Locate the cell with the specified text and output its [x, y] center coordinate. 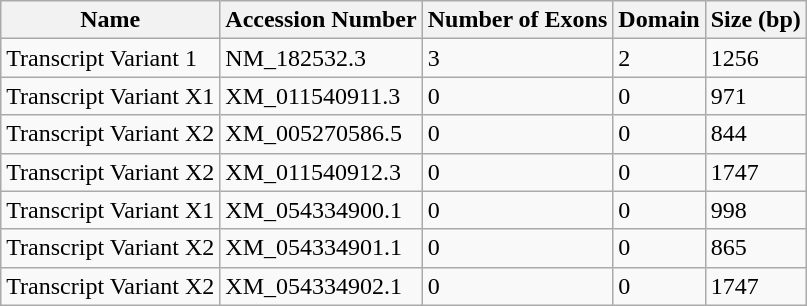
3 [518, 58]
Transcript Variant 1 [110, 58]
XM_054334901.1 [321, 248]
865 [756, 248]
844 [756, 134]
971 [756, 96]
2 [659, 58]
XM_054334900.1 [321, 210]
XM_011540912.3 [321, 172]
Name [110, 20]
Domain [659, 20]
XM_011540911.3 [321, 96]
Size (bp) [756, 20]
1256 [756, 58]
998 [756, 210]
Accession Number [321, 20]
NM_182532.3 [321, 58]
XM_005270586.5 [321, 134]
XM_054334902.1 [321, 286]
Number of Exons [518, 20]
